Provide the [X, Y] coordinate of the cell's center where the given text is located.  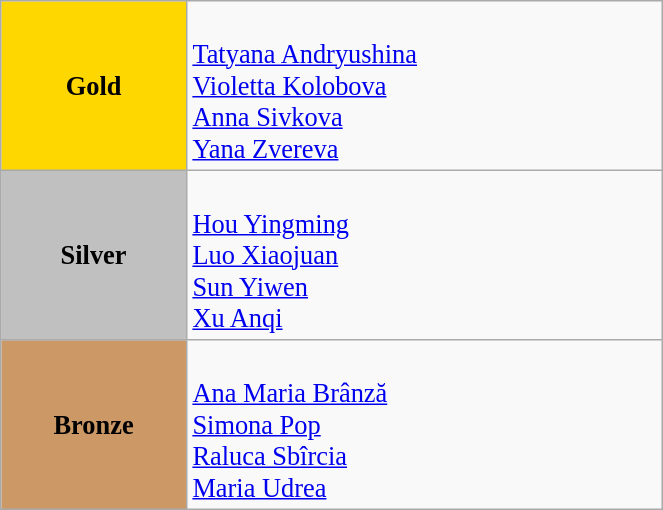
Hou YingmingLuo XiaojuanSun YiwenXu Anqi [424, 255]
Gold [94, 85]
Bronze [94, 424]
Tatyana AndryushinaVioletta KolobovaAnna SivkovaYana Zvereva [424, 85]
Silver [94, 255]
Ana Maria BrânzăSimona PopRaluca SbîrciaMaria Udrea [424, 424]
